Return the [x, y] coordinate for the center point of the cell that contains the specified text.  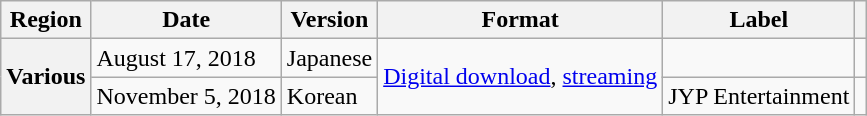
November 5, 2018 [186, 96]
Label [759, 20]
Format [520, 20]
Version [329, 20]
Various [46, 77]
Date [186, 20]
Region [46, 20]
JYP Entertainment [759, 96]
Japanese [329, 58]
August 17, 2018 [186, 58]
Digital download, streaming [520, 77]
Korean [329, 96]
